Identify which cell holds the provided text, then report its [x, y] central coordinate. 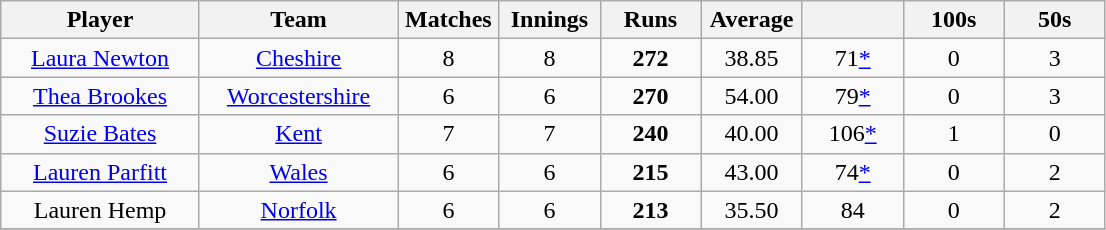
Average [752, 20]
Cheshire [298, 58]
79* [852, 96]
Wales [298, 172]
50s [1054, 20]
270 [650, 96]
100s [954, 20]
35.50 [752, 210]
71* [852, 58]
240 [650, 134]
74* [852, 172]
38.85 [752, 58]
Kent [298, 134]
Worcestershire [298, 96]
Runs [650, 20]
213 [650, 210]
Laura Newton [100, 58]
Norfolk [298, 210]
43.00 [752, 172]
Team [298, 20]
84 [852, 210]
272 [650, 58]
215 [650, 172]
1 [954, 134]
54.00 [752, 96]
40.00 [752, 134]
Lauren Parfitt [100, 172]
106* [852, 134]
Suzie Bates [100, 134]
Player [100, 20]
Thea Brookes [100, 96]
Innings [550, 20]
Matches [448, 20]
Lauren Hemp [100, 210]
